Search for the cell housing the specified text and yield its (X, Y) center coordinate. 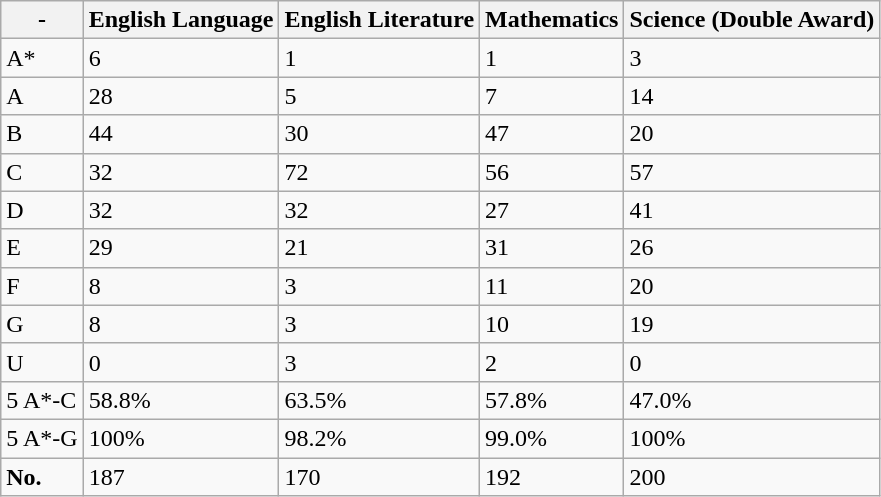
47 (552, 134)
29 (181, 248)
192 (552, 477)
28 (181, 96)
58.8% (181, 400)
English Language (181, 20)
U (42, 362)
21 (380, 248)
57 (752, 172)
63.5% (380, 400)
- (42, 20)
5 A*-C (42, 400)
41 (752, 210)
F (42, 286)
A (42, 96)
99.0% (552, 438)
Science (Double Award) (752, 20)
C (42, 172)
Mathematics (552, 20)
44 (181, 134)
27 (552, 210)
47.0% (752, 400)
19 (752, 324)
57.8% (552, 400)
2 (552, 362)
56 (552, 172)
6 (181, 58)
98.2% (380, 438)
200 (752, 477)
B (42, 134)
30 (380, 134)
14 (752, 96)
72 (380, 172)
170 (380, 477)
No. (42, 477)
A* (42, 58)
D (42, 210)
G (42, 324)
31 (552, 248)
E (42, 248)
11 (552, 286)
26 (752, 248)
5 (380, 96)
English Literature (380, 20)
7 (552, 96)
5 A*-G (42, 438)
187 (181, 477)
10 (552, 324)
